Detect which cell encompasses the target text, then output its [X, Y] center coordinate. 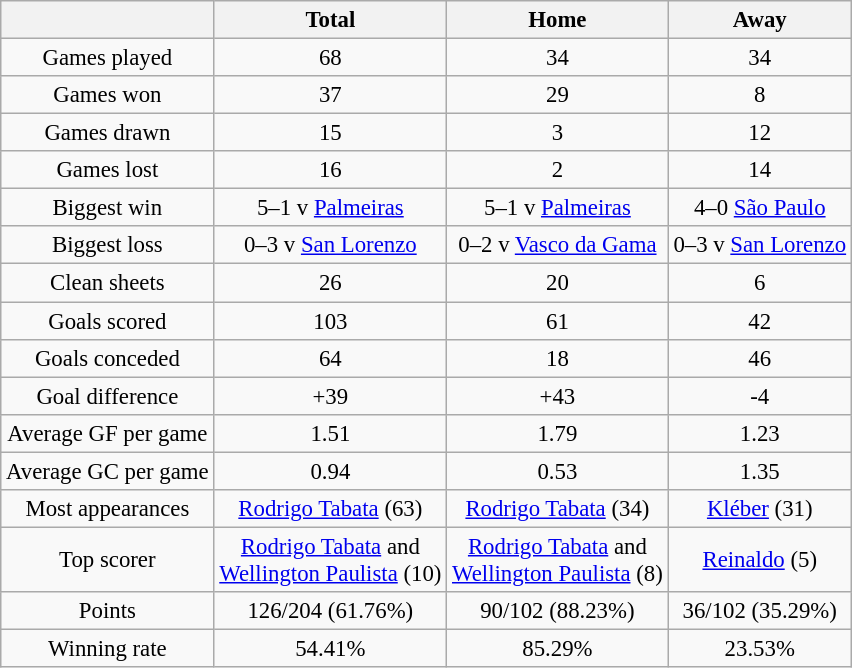
2 [558, 170]
20 [558, 283]
90/102 (88.23%) [558, 611]
Goal difference [108, 396]
1.23 [760, 433]
37 [330, 95]
-4 [760, 396]
0.53 [558, 471]
Average GC per game [108, 471]
Average GF per game [108, 433]
12 [760, 133]
Games lost [108, 170]
0.94 [330, 471]
Games won [108, 95]
Biggest win [108, 208]
Games played [108, 58]
Top scorer [108, 560]
1.51 [330, 433]
6 [760, 283]
Biggest loss [108, 245]
Winning rate [108, 648]
16 [330, 170]
Games drawn [108, 133]
14 [760, 170]
Away [760, 20]
Points [108, 611]
Most appearances [108, 509]
Rodrigo Tabata and Wellington Paulista (10) [330, 560]
26 [330, 283]
Rodrigo Tabata (34) [558, 509]
8 [760, 95]
Kléber (31) [760, 509]
Total [330, 20]
42 [760, 321]
15 [330, 133]
+43 [558, 396]
103 [330, 321]
36/102 (35.29%) [760, 611]
85.29% [558, 648]
3 [558, 133]
+39 [330, 396]
Clean sheets [108, 283]
61 [558, 321]
Goals conceded [108, 358]
64 [330, 358]
Home [558, 20]
29 [558, 95]
Rodrigo Tabata and Wellington Paulista (8) [558, 560]
4–0 São Paulo [760, 208]
18 [558, 358]
Reinaldo (5) [760, 560]
1.35 [760, 471]
54.41% [330, 648]
126/204 (61.76%) [330, 611]
46 [760, 358]
0–2 v Vasco da Gama [558, 245]
Rodrigo Tabata (63) [330, 509]
Goals scored [108, 321]
1.79 [558, 433]
68 [330, 58]
23.53% [760, 648]
